Pinpoint the cell where the given text exists, returning its [x, y] midpoint coordinate. 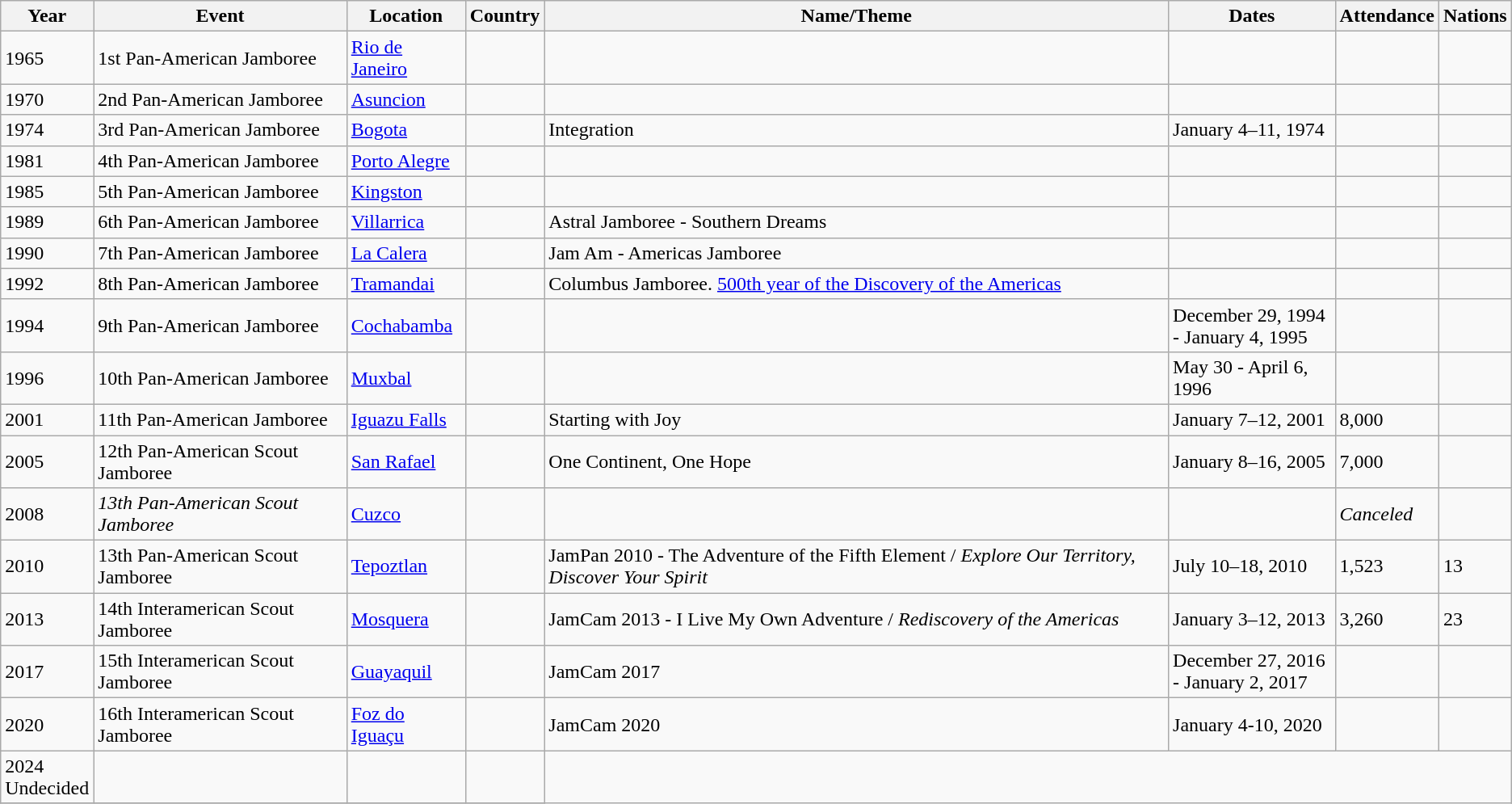
1992 [47, 284]
Jam Am - Americas Jamboree [856, 253]
9th Pan-American Jamboree [220, 325]
One Continent, One Hope [856, 461]
Porto Alegre [405, 161]
Asuncion [405, 99]
La Calera [405, 253]
Rio de Janeiro [405, 58]
Guayaquil [405, 672]
10th Pan-American Jamboree [220, 378]
January 4-10, 2020 [1252, 724]
Columbus Jamboree. 500th year of the Discovery of the Americas [856, 284]
5th Pan-American Jamboree [220, 192]
Iguazu Falls [405, 419]
Cuzco [405, 514]
7th Pan-American Jamboree [220, 253]
Tepoztlan [405, 567]
Nations [1475, 16]
2024Undecided [47, 777]
8,000 [1387, 419]
January 7–12, 2001 [1252, 419]
1970 [47, 99]
2001 [47, 419]
Year [47, 16]
2008 [47, 514]
Location [405, 16]
3,260 [1387, 619]
Foz do Iguaçu [405, 724]
Astral Jamboree - Southern Dreams [856, 222]
JamCam 2020 [856, 724]
Kingston [405, 192]
1996 [47, 378]
Muxbal [405, 378]
4th Pan-American Jamboree [220, 161]
Bogota [405, 130]
JamPan 2010 - The Adventure of the Fifth Element / Explore Our Territory, Discover Your Spirit [856, 567]
2005 [47, 461]
2010 [47, 567]
JamCam 2013 - I Live My Own Adventure / Rediscovery of the Americas [856, 619]
Starting with Joy [856, 419]
1965 [47, 58]
11th Pan-American Jamboree [220, 419]
1990 [47, 253]
Cochabamba [405, 325]
May 30 - April 6, 1996 [1252, 378]
Tramandai [405, 284]
8th Pan-American Jamboree [220, 284]
6th Pan-American Jamboree [220, 222]
Mosquera [405, 619]
July 10–18, 2010 [1252, 567]
16th Interamerican Scout Jamboree [220, 724]
1994 [47, 325]
13 [1475, 567]
1989 [47, 222]
3rd Pan-American Jamboree [220, 130]
2017 [47, 672]
Name/Theme [856, 16]
December 27, 2016- January 2, 2017 [1252, 672]
1,523 [1387, 567]
1st Pan-American Jamboree [220, 58]
23 [1475, 619]
Event [220, 16]
January 4–11, 1974 [1252, 130]
14th Interamerican Scout Jamboree [220, 619]
Dates [1252, 16]
Integration [856, 130]
December 29, 1994- January 4, 1995 [1252, 325]
12th Pan-American Scout Jamboree [220, 461]
JamCam 2017 [856, 672]
Villarrica [405, 222]
January 8–16, 2005 [1252, 461]
San Rafael [405, 461]
2020 [47, 724]
Country [505, 16]
2013 [47, 619]
1985 [47, 192]
January 3–12, 2013 [1252, 619]
15th Interamerican Scout Jamboree [220, 672]
Attendance [1387, 16]
2nd Pan-American Jamboree [220, 99]
7,000 [1387, 461]
Canceled [1387, 514]
1981 [47, 161]
1974 [47, 130]
